Determine the (X, Y) coordinate at the center of the cell enclosing the given text.  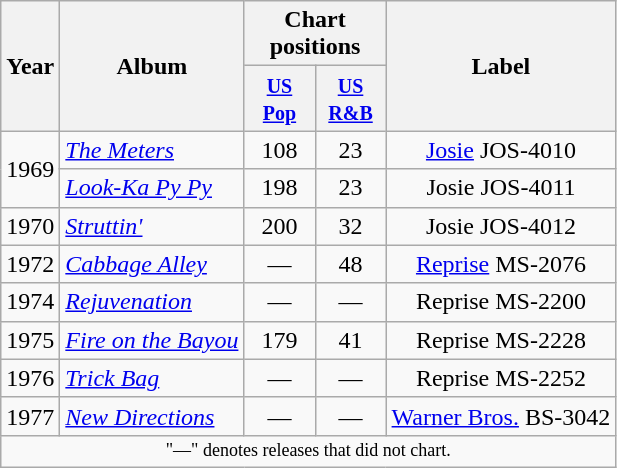
Reprise MS-2252 (501, 378)
1976 (30, 378)
Trick Bag (152, 378)
Reprise MS-2076 (501, 264)
New Directions (152, 416)
Year (30, 66)
Album (152, 66)
Warner Bros. BS-3042 (501, 416)
Fire on the Bayou (152, 340)
41 (350, 340)
Josie JOS-4010 (501, 150)
Chart positions (315, 34)
198 (280, 188)
"—" denotes releases that did not chart. (308, 450)
1977 (30, 416)
1974 (30, 302)
Struttin' (152, 226)
1970 (30, 226)
Cabbage Alley (152, 264)
US R&B (350, 98)
Label (501, 66)
Josie JOS-4011 (501, 188)
Reprise MS-2228 (501, 340)
US Pop (280, 98)
48 (350, 264)
179 (280, 340)
The Meters (152, 150)
Josie JOS-4012 (501, 226)
Look-Ka Py Py (152, 188)
200 (280, 226)
32 (350, 226)
108 (280, 150)
Rejuvenation (152, 302)
Reprise MS-2200 (501, 302)
1969 (30, 169)
1975 (30, 340)
1972 (30, 264)
